Output the [x, y] coordinate of the center of the cell containing the given text.  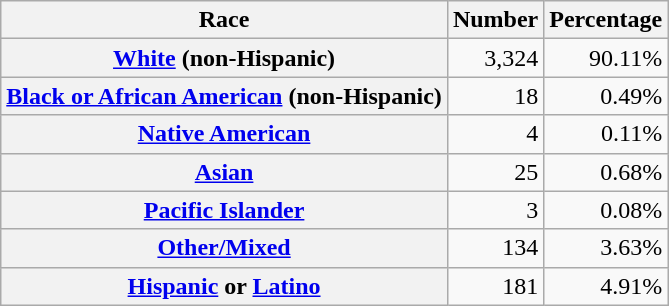
3 [495, 210]
134 [495, 248]
90.11% [606, 58]
White (non-Hispanic) [224, 58]
Number [495, 20]
Hispanic or Latino [224, 286]
25 [495, 172]
Black or African American (non-Hispanic) [224, 96]
181 [495, 286]
0.49% [606, 96]
Percentage [606, 20]
Asian [224, 172]
0.68% [606, 172]
Race [224, 20]
3,324 [495, 58]
0.08% [606, 210]
3.63% [606, 248]
4.91% [606, 286]
Other/Mixed [224, 248]
4 [495, 134]
0.11% [606, 134]
Pacific Islander [224, 210]
Native American [224, 134]
18 [495, 96]
